Output the (X, Y) coordinate of the center of the cell containing the given text.  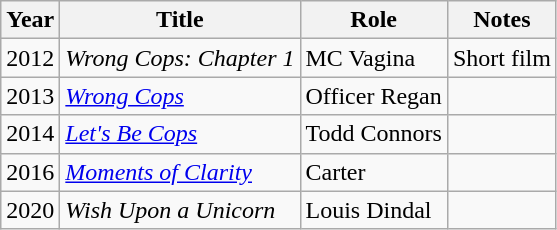
2020 (30, 210)
Wrong Cops (180, 96)
Todd Connors (374, 134)
Moments of Clarity (180, 172)
Year (30, 20)
Louis Dindal (374, 210)
2014 (30, 134)
2012 (30, 58)
Wrong Cops: Chapter 1 (180, 58)
Wish Upon a Unicorn (180, 210)
Officer Regan (374, 96)
Let's Be Cops (180, 134)
Short film (502, 58)
2013 (30, 96)
Title (180, 20)
Carter (374, 172)
MC Vagina (374, 58)
2016 (30, 172)
Role (374, 20)
Notes (502, 20)
